Return the [x, y] coordinate for the center point of the cell that contains the specified text.  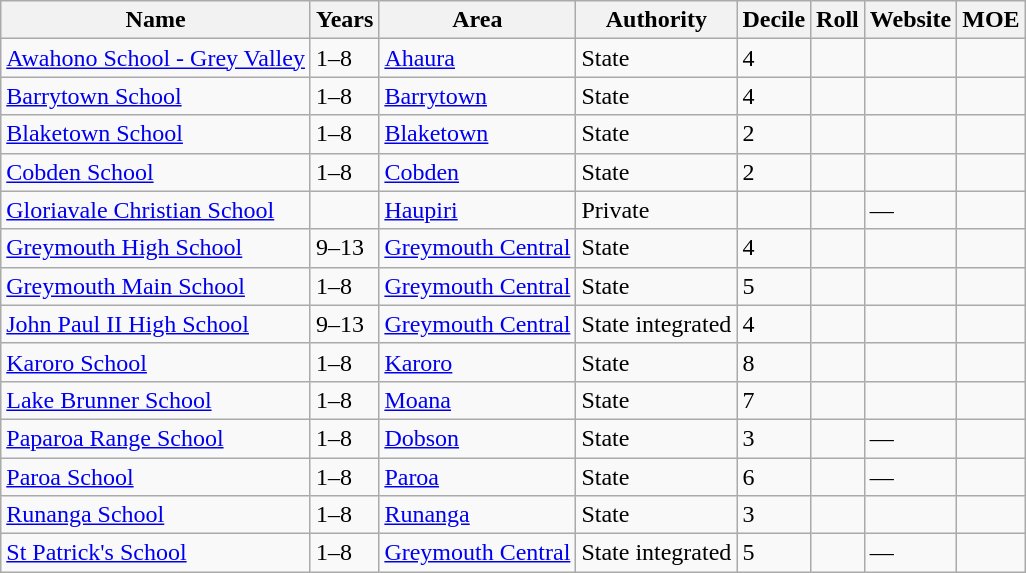
Dobson [478, 438]
Gloriavale Christian School [156, 210]
Barrytown School [156, 96]
Cobden School [156, 172]
6 [774, 477]
Years [344, 20]
Name [156, 20]
Moana [478, 400]
Roll [838, 20]
Greymouth Main School [156, 286]
Haupiri [478, 210]
Barrytown [478, 96]
Runanga [478, 515]
Blaketown School [156, 134]
Karoro [478, 362]
Paparoa Range School [156, 438]
Karoro School [156, 362]
Cobden [478, 172]
MOE [991, 20]
Website [910, 20]
Decile [774, 20]
John Paul II High School [156, 324]
Private [656, 210]
Ahaura [478, 58]
Paroa School [156, 477]
Runanga School [156, 515]
Authority [656, 20]
Paroa [478, 477]
7 [774, 400]
Area [478, 20]
St Patrick's School [156, 553]
Awahono School - Grey Valley [156, 58]
Lake Brunner School [156, 400]
Greymouth High School [156, 248]
Blaketown [478, 134]
8 [774, 362]
